Extract the [X, Y] coordinate from the center of the cell holding the provided text.  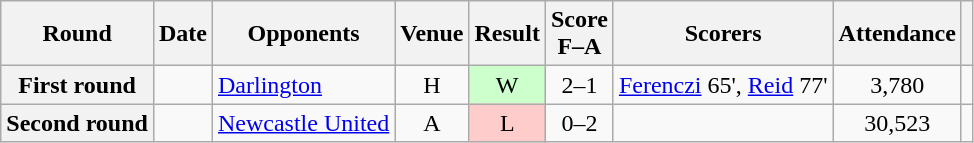
Attendance [897, 34]
Ferenczi 65', Reid 77' [723, 85]
0–2 [579, 123]
2–1 [579, 85]
30,523 [897, 123]
Second round [78, 123]
ScoreF–A [579, 34]
Newcastle United [303, 123]
First round [78, 85]
Venue [432, 34]
3,780 [897, 85]
A [432, 123]
W [507, 85]
Opponents [303, 34]
Date [182, 34]
L [507, 123]
Round [78, 34]
Result [507, 34]
H [432, 85]
Scorers [723, 34]
Darlington [303, 85]
